Scan for the cell matching the given text and deliver its [x, y] coordinate at center. 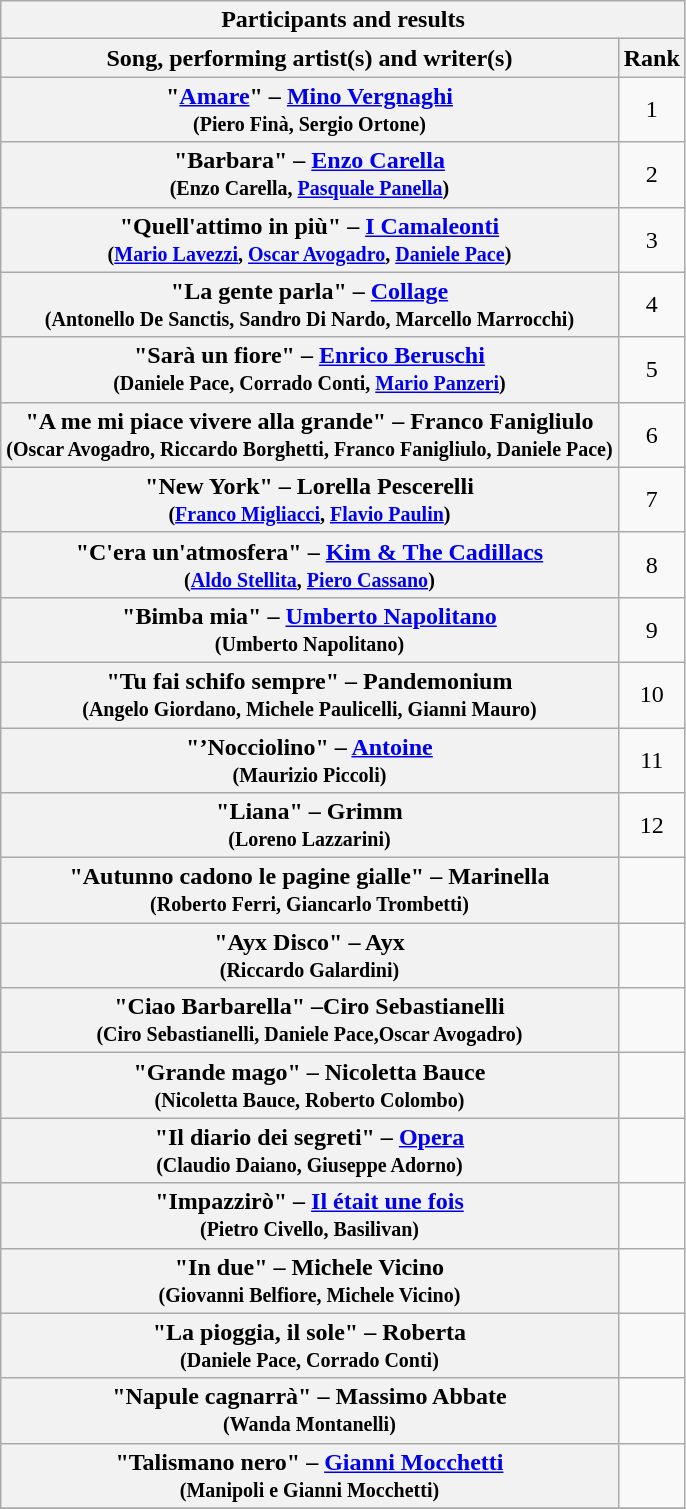
"New York" – Lorella Pescerelli (Franco Migliacci, Flavio Paulin) [310, 500]
"Tu fai schifo sempre" – Pandemonium (Angelo Giordano, Michele Paulicelli, Gianni Mauro) [310, 694]
Participants and results [344, 20]
8 [652, 564]
"Ciao Barbarella" –Ciro Sebastianelli (Ciro Sebastianelli, Daniele Pace,Oscar Avogadro) [310, 1020]
"A me mi piace vivere alla grande" – Franco Fanigliulo (Oscar Avogadro, Riccardo Borghetti, Franco Fanigliulo, Daniele Pace) [310, 434]
7 [652, 500]
6 [652, 434]
5 [652, 370]
"Quell'attimo in più" – I Camaleonti (Mario Lavezzi, Oscar Avogadro, Daniele Pace) [310, 240]
Rank [652, 58]
"La gente parla" – Collage (Antonello De Sanctis, Sandro Di Nardo, Marcello Marrocchi) [310, 304]
"Napule cagnarrà" – Massimo Abbate (Wanda Montanelli) [310, 1410]
"’Nocciolino" – Antoine (Maurizio Piccoli) [310, 760]
"In due" – Michele Vicino (Giovanni Belfiore, Michele Vicino) [310, 1280]
"Il diario dei segreti" – Opera (Claudio Daiano, Giuseppe Adorno) [310, 1150]
"Grande mago" – Nicoletta Bauce (Nicoletta Bauce, Roberto Colombo) [310, 1086]
4 [652, 304]
"Ayx Disco" – Ayx (Riccardo Galardini) [310, 956]
"Autunno cadono le pagine gialle" – Marinella (Roberto Ferri, Giancarlo Trombetti) [310, 890]
3 [652, 240]
"Amare" – Mino Vergnaghi (Piero Finà, Sergio Ortone) [310, 110]
2 [652, 174]
1 [652, 110]
Song, performing artist(s) and writer(s) [310, 58]
9 [652, 630]
"Impazzirò" – Il était une fois (Pietro Civello, Basilivan) [310, 1216]
10 [652, 694]
"Liana" – Grimm (Loreno Lazzarini) [310, 826]
"C'era un'atmosfera" – Kim & The Cadillacs (Aldo Stellita, Piero Cassano) [310, 564]
"Bimba mia" – Umberto Napolitano (Umberto Napolitano) [310, 630]
"La pioggia, il sole" – Roberta (Daniele Pace, Corrado Conti) [310, 1346]
11 [652, 760]
"Sarà un fiore" – Enrico Beruschi (Daniele Pace, Corrado Conti, Mario Panzeri) [310, 370]
"Talismano nero" – Gianni Mocchetti (Manipoli e Gianni Mocchetti) [310, 1476]
12 [652, 826]
"Barbara" – Enzo Carella (Enzo Carella, Pasquale Panella) [310, 174]
